For the text-containing cell, return its midpoint in (x, y) coordinate format. 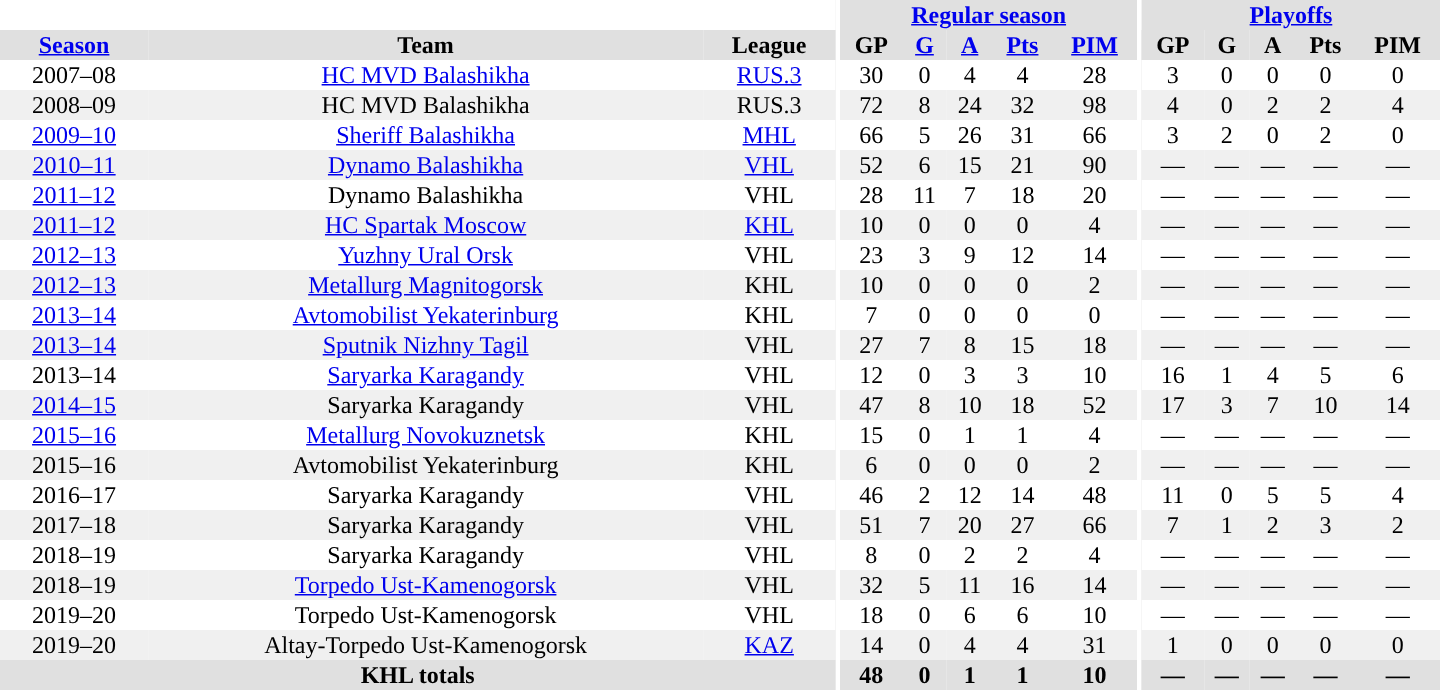
KHL totals (418, 675)
26 (970, 135)
51 (871, 525)
2010–11 (74, 165)
Metallurg Magnitogorsk (426, 285)
90 (1094, 165)
League (769, 45)
24 (970, 105)
Metallurg Novokuznetsk (426, 435)
17 (1173, 405)
2017–18 (74, 525)
Yuzhny Ural Orsk (426, 255)
9 (970, 255)
2008–09 (74, 105)
KAZ (769, 645)
HC Spartak Moscow (426, 225)
30 (871, 75)
Altay-Torpedo Ust-Kamenogorsk (426, 645)
2007–08 (74, 75)
Sputnik Nizhny Tagil (426, 345)
2014–15 (74, 405)
46 (871, 495)
2016–17 (74, 495)
98 (1094, 105)
21 (1023, 165)
47 (871, 405)
MHL (769, 135)
Playoffs (1291, 15)
Sheriff Balashikha (426, 135)
Team (426, 45)
72 (871, 105)
23 (871, 255)
Regular season (988, 15)
2009–10 (74, 135)
Season (74, 45)
